Identify which cell holds the provided text, then report its (X, Y) central coordinate. 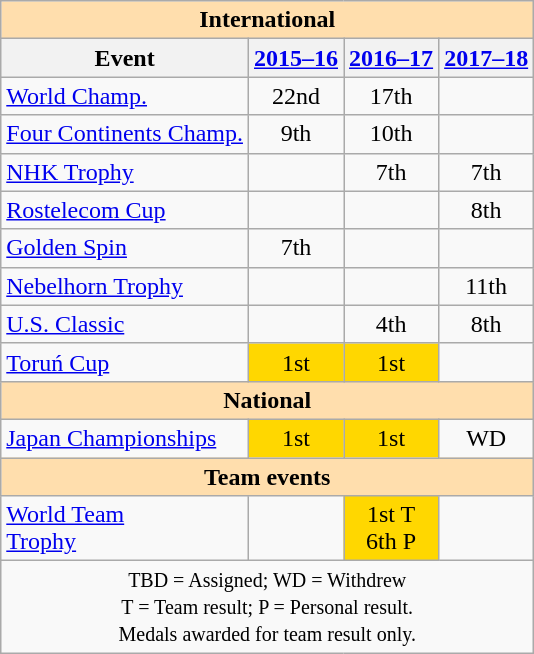
1st T 6th P (392, 528)
Team events (268, 477)
2016–17 (392, 58)
22nd (296, 96)
U.S. Classic (125, 324)
Nebelhorn Trophy (125, 286)
4th (392, 324)
WD (486, 438)
Four Continents Champ. (125, 134)
TBD = Assigned; WD = Withdrew T = Team result; P = Personal result. Medals awarded for team result only. (268, 607)
International (268, 20)
9th (296, 134)
2017–18 (486, 58)
World Champ. (125, 96)
10th (392, 134)
Japan Championships (125, 438)
Golden Spin (125, 248)
17th (392, 96)
Toruń Cup (125, 362)
National (268, 400)
Rostelecom Cup (125, 210)
Event (125, 58)
NHK Trophy (125, 172)
11th (486, 286)
World Team Trophy (125, 528)
2015–16 (296, 58)
